From the cell containing the given text, extract its center point as (X, Y) coordinate. 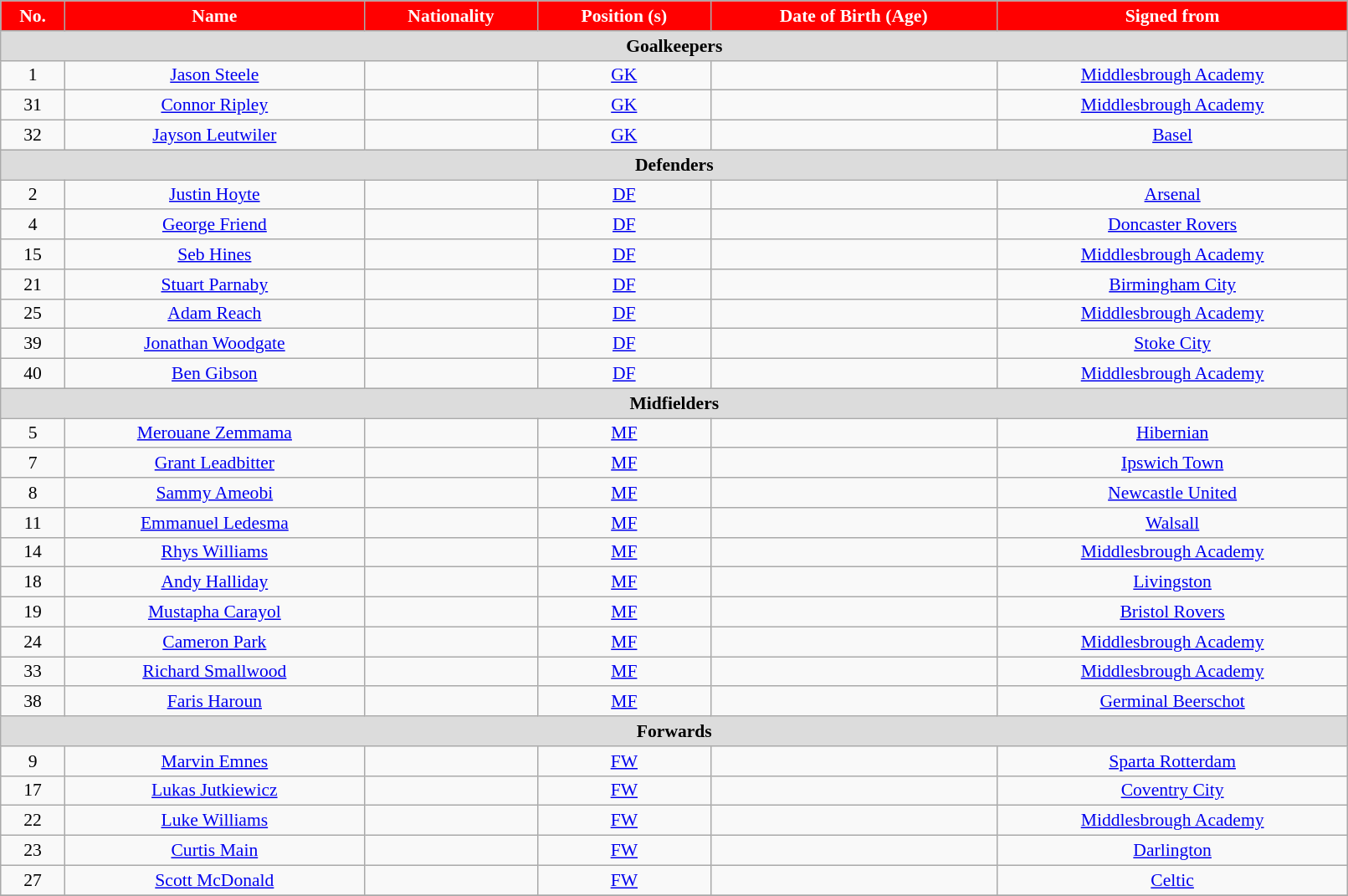
Emmanuel Ledesma (214, 523)
Birmingham City (1171, 284)
Stoke City (1171, 344)
Justin Hoyte (214, 195)
Richard Smallwood (214, 672)
Hibernian (1171, 433)
23 (33, 851)
Ben Gibson (214, 374)
George Friend (214, 225)
Jason Steele (214, 75)
18 (33, 582)
25 (33, 314)
24 (33, 642)
Mustapha Carayol (214, 612)
Defenders (674, 165)
Curtis Main (214, 851)
8 (33, 493)
21 (33, 284)
Sparta Rotterdam (1171, 761)
19 (33, 612)
Scott McDonald (214, 880)
2 (33, 195)
7 (33, 463)
Germinal Beerschot (1171, 702)
17 (33, 791)
40 (33, 374)
Doncaster Rovers (1171, 225)
Stuart Parnaby (214, 284)
Adam Reach (214, 314)
Seb Hines (214, 254)
Midfielders (674, 403)
1 (33, 75)
33 (33, 672)
11 (33, 523)
Faris Haroun (214, 702)
No. (33, 16)
Signed from (1171, 16)
Ipswich Town (1171, 463)
31 (33, 105)
Forwards (674, 731)
Luke Williams (214, 821)
Basel (1171, 136)
38 (33, 702)
Goalkeepers (674, 46)
Lukas Jutkiewicz (214, 791)
9 (33, 761)
Coventry City (1171, 791)
Merouane Zemmama (214, 433)
Arsenal (1171, 195)
Darlington (1171, 851)
Connor Ripley (214, 105)
22 (33, 821)
Jayson Leutwiler (214, 136)
Marvin Emnes (214, 761)
Walsall (1171, 523)
Bristol Rovers (1171, 612)
Cameron Park (214, 642)
Nationality (450, 16)
15 (33, 254)
4 (33, 225)
Jonathan Woodgate (214, 344)
Sammy Ameobi (214, 493)
Celtic (1171, 880)
39 (33, 344)
Name (214, 16)
Newcastle United (1171, 493)
Position (s) (624, 16)
Rhys Williams (214, 552)
Andy Halliday (214, 582)
Grant Leadbitter (214, 463)
14 (33, 552)
27 (33, 880)
5 (33, 433)
Date of Birth (Age) (853, 16)
Livingston (1171, 582)
32 (33, 136)
